Provide the [x, y] coordinate of the cell's center where the given text is located.  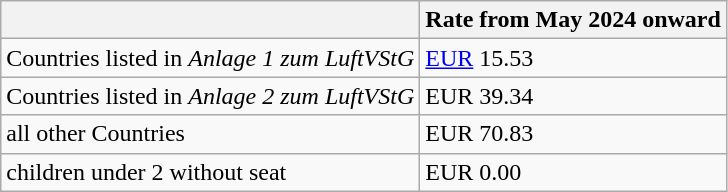
EUR 39.34 [574, 96]
EUR 15.53 [574, 58]
EUR 70.83 [574, 134]
Countries listed in Anlage 1 zum LuftVStG [210, 58]
Countries listed in Anlage 2 zum LuftVStG [210, 96]
all other Countries [210, 134]
Rate from May 2024 onward [574, 20]
children under 2 without seat [210, 172]
EUR 0.00 [574, 172]
